Scan for the cell matching the given text and deliver its [x, y] coordinate at center. 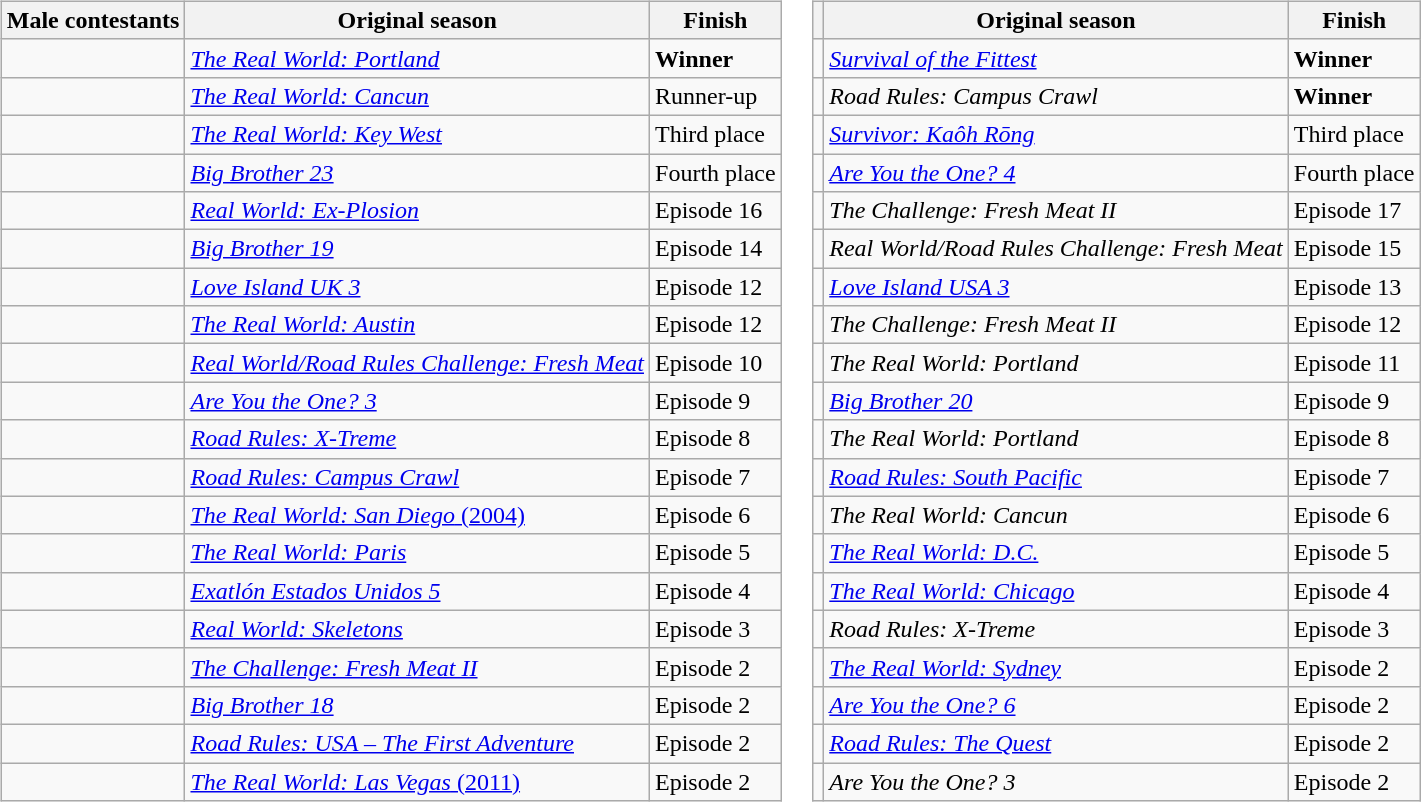
The Real World: Chicago [1056, 591]
Love Island USA 3 [1056, 287]
The Real World: Paris [418, 553]
Real World: Skeletons [418, 629]
Episode 10 [716, 363]
Road Rules: USA – The First Adventure [418, 743]
Episode 13 [1354, 287]
Big Brother 18 [418, 705]
Road Rules: The Quest [1056, 743]
The Real World: Las Vegas (2011) [418, 781]
Real World: Ex-Plosion [418, 211]
Road Rules: South Pacific [1056, 477]
Big Brother 19 [418, 249]
Big Brother 23 [418, 173]
The Real World: D.C. [1056, 553]
Episode 14 [716, 249]
Survival of the Fittest [1056, 58]
Male contestants [93, 20]
Episode 11 [1354, 363]
Love Island UK 3 [418, 287]
The Real World: Sydney [1056, 667]
Survivor: Kaôh Rōng [1056, 134]
Big Brother 20 [1056, 401]
Episode 15 [1354, 249]
Exatlón Estados Unidos 5 [418, 591]
Episode 17 [1354, 211]
The Real World: Key West [418, 134]
The Real World: San Diego (2004) [418, 515]
Runner-up [716, 96]
The Real World: Austin [418, 325]
Are You the One? 6 [1056, 705]
Episode 16 [716, 211]
Are You the One? 4 [1056, 173]
